Provide the [X, Y] coordinate of the cell's center where the given text is located.  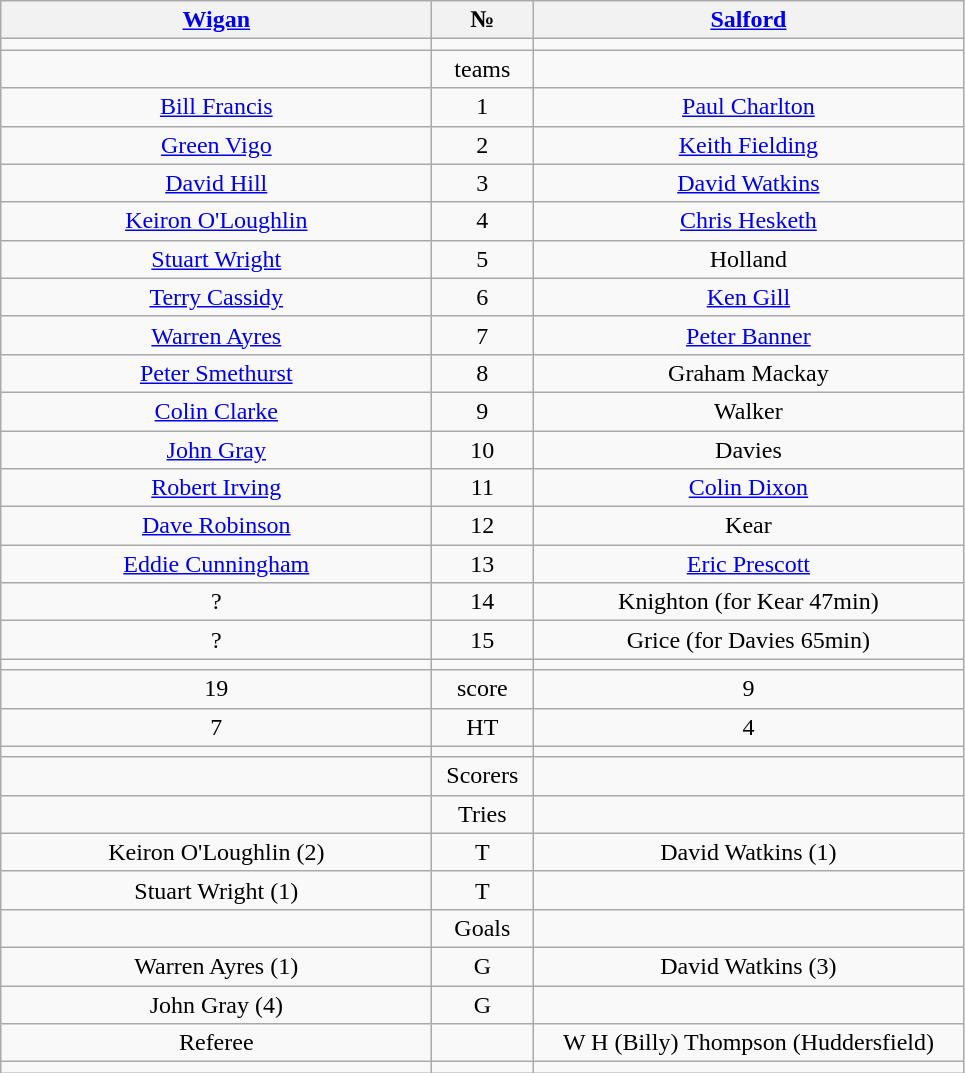
1 [482, 107]
Warren Ayres [216, 335]
David Watkins (3) [748, 966]
3 [482, 183]
David Watkins (1) [748, 852]
8 [482, 373]
№ [482, 20]
Chris Hesketh [748, 221]
13 [482, 564]
David Watkins [748, 183]
6 [482, 297]
Kear [748, 526]
Paul Charlton [748, 107]
2 [482, 145]
W H (Billy) Thompson (Huddersfield) [748, 1043]
Keiron O'Loughlin [216, 221]
Colin Dixon [748, 488]
Eric Prescott [748, 564]
Peter Smethurst [216, 373]
Warren Ayres (1) [216, 966]
score [482, 689]
HT [482, 727]
15 [482, 640]
Keiron O'Loughlin (2) [216, 852]
Robert Irving [216, 488]
Graham Mackay [748, 373]
David Hill [216, 183]
19 [216, 689]
Green Vigo [216, 145]
John Gray (4) [216, 1005]
Knighton (for Kear 47min) [748, 602]
Goals [482, 928]
Referee [216, 1043]
Stuart Wright (1) [216, 890]
Bill Francis [216, 107]
Eddie Cunningham [216, 564]
10 [482, 449]
Davies [748, 449]
14 [482, 602]
12 [482, 526]
Grice (for Davies 65min) [748, 640]
Tries [482, 814]
5 [482, 259]
Stuart Wright [216, 259]
Walker [748, 411]
Colin Clarke [216, 411]
Dave Robinson [216, 526]
Terry Cassidy [216, 297]
Keith Fielding [748, 145]
Scorers [482, 776]
teams [482, 69]
11 [482, 488]
John Gray [216, 449]
Ken Gill [748, 297]
Salford [748, 20]
Wigan [216, 20]
Holland [748, 259]
Peter Banner [748, 335]
